Find where the given text appears and provide that cell's center as (x, y) coordinate. 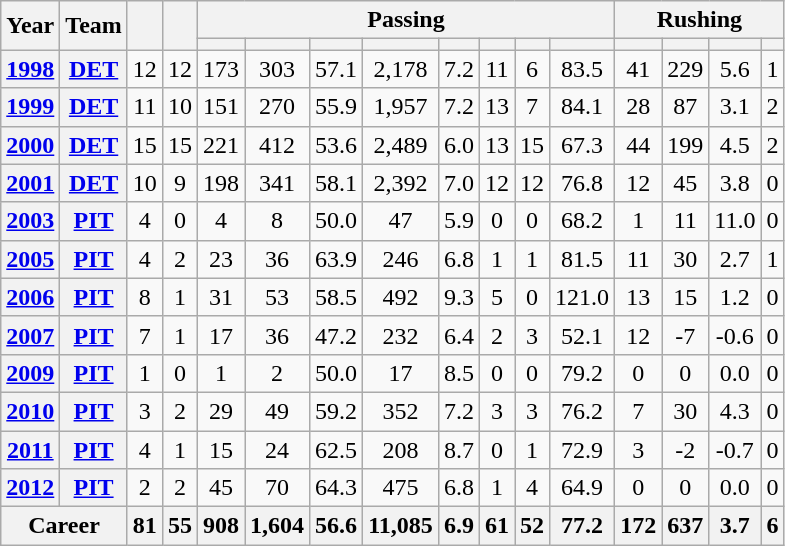
52.1 (582, 335)
9 (180, 183)
303 (278, 69)
41 (638, 69)
Year (30, 26)
2011 (30, 449)
84.1 (582, 107)
Passing (406, 20)
2.7 (735, 259)
4.3 (735, 411)
29 (220, 411)
31 (220, 297)
61 (496, 526)
121.0 (582, 297)
-0.7 (735, 449)
81.5 (582, 259)
5.9 (458, 221)
6.4 (458, 335)
58.1 (336, 183)
637 (686, 526)
6.0 (458, 145)
492 (401, 297)
55 (180, 526)
2009 (30, 373)
2006 (30, 297)
232 (401, 335)
1.2 (735, 297)
341 (278, 183)
Rushing (700, 20)
-0.6 (735, 335)
Career (64, 526)
76.2 (582, 411)
2012 (30, 488)
7.0 (458, 183)
68.2 (582, 221)
5 (496, 297)
352 (401, 411)
11,085 (401, 526)
4.5 (735, 145)
62.5 (336, 449)
6.9 (458, 526)
64.3 (336, 488)
2010 (30, 411)
87 (686, 107)
270 (278, 107)
2,392 (401, 183)
1998 (30, 69)
28 (638, 107)
83.5 (582, 69)
76.8 (582, 183)
70 (278, 488)
229 (686, 69)
64.9 (582, 488)
79.2 (582, 373)
72.9 (582, 449)
2005 (30, 259)
58.5 (336, 297)
1999 (30, 107)
53.6 (336, 145)
56.6 (336, 526)
53 (278, 297)
Team (94, 26)
47 (401, 221)
24 (278, 449)
221 (220, 145)
59.2 (336, 411)
208 (401, 449)
2,489 (401, 145)
3.1 (735, 107)
2,178 (401, 69)
49 (278, 411)
198 (220, 183)
1,957 (401, 107)
246 (401, 259)
8.7 (458, 449)
9.3 (458, 297)
412 (278, 145)
2007 (30, 335)
55.9 (336, 107)
8.5 (458, 373)
52 (532, 526)
475 (401, 488)
23 (220, 259)
11.0 (735, 221)
47.2 (336, 335)
77.2 (582, 526)
1,604 (278, 526)
63.9 (336, 259)
173 (220, 69)
3.8 (735, 183)
-2 (686, 449)
5.6 (735, 69)
57.1 (336, 69)
2000 (30, 145)
151 (220, 107)
2003 (30, 221)
81 (144, 526)
199 (686, 145)
172 (638, 526)
3.7 (735, 526)
44 (638, 145)
2001 (30, 183)
67.3 (582, 145)
-7 (686, 335)
908 (220, 526)
